Identify which cell holds the provided text, then report its [X, Y] central coordinate. 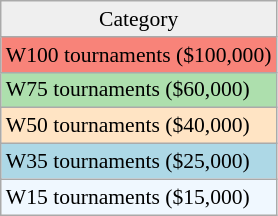
W15 tournaments ($15,000) [139, 197]
W75 tournaments ($60,000) [139, 90]
W100 tournaments ($100,000) [139, 55]
W35 tournaments ($25,000) [139, 162]
W50 tournaments ($40,000) [139, 126]
Category [139, 19]
